Determine the (X, Y) coordinate at the center of the cell enclosing the given text.  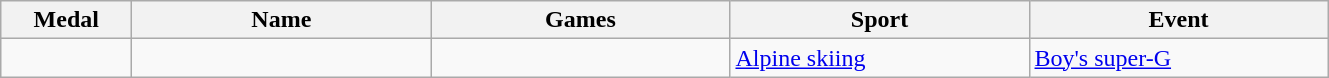
Alpine skiing (880, 58)
Event (1178, 20)
Medal (66, 20)
Name (282, 20)
Games (580, 20)
Boy's super-G (1178, 58)
Sport (880, 20)
